Capture the cell that displays the provided text and extract its [X, Y] central coordinate. 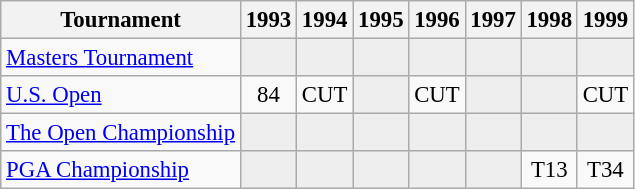
U.S. Open [121, 95]
1998 [549, 20]
1996 [437, 20]
The Open Championship [121, 133]
1995 [381, 20]
T13 [549, 170]
Masters Tournament [121, 58]
1994 [325, 20]
84 [268, 95]
1997 [493, 20]
1999 [605, 20]
1993 [268, 20]
Tournament [121, 20]
PGA Championship [121, 170]
T34 [605, 170]
